Find where the given text appears and provide that cell's center as [X, Y] coordinate. 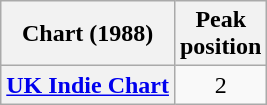
UK Indie Chart [88, 85]
2 [220, 85]
Peakposition [220, 34]
Chart (1988) [88, 34]
